Search for the cell housing the specified text and yield its [x, y] center coordinate. 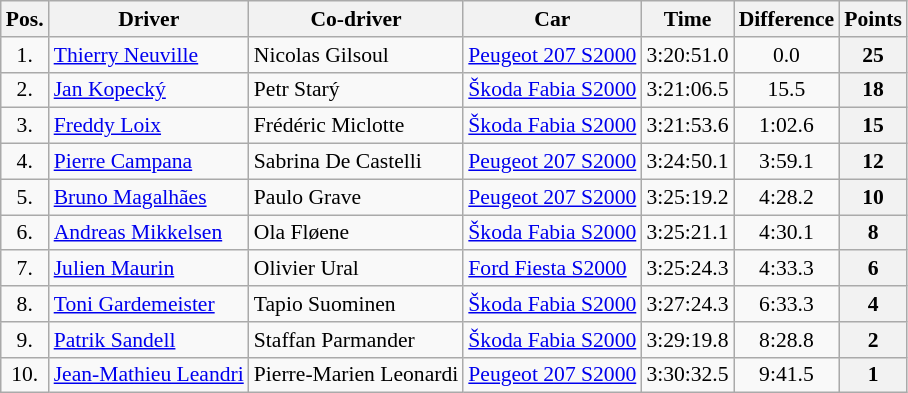
4. [25, 162]
3:25:19.2 [687, 197]
6 [873, 269]
9:41.5 [787, 375]
Pos. [25, 19]
Co-driver [356, 19]
3:30:32.5 [687, 375]
1. [25, 55]
7. [25, 269]
2. [25, 90]
Patrik Sandell [149, 340]
8:28.8 [787, 340]
4 [873, 304]
1 [873, 375]
Pierre-Marien Leonardi [356, 375]
1:02.6 [787, 126]
Staffan Parmander [356, 340]
6. [25, 233]
Points [873, 19]
Jean-Mathieu Leandri [149, 375]
5. [25, 197]
15.5 [787, 90]
12 [873, 162]
8. [25, 304]
3:25:24.3 [687, 269]
3:21:06.5 [687, 90]
Ford Fiesta S2000 [552, 269]
Nicolas Gilsoul [356, 55]
0.0 [787, 55]
Paulo Grave [356, 197]
4:33.3 [787, 269]
Tapio Suominen [356, 304]
18 [873, 90]
3:59.1 [787, 162]
2 [873, 340]
Bruno Magalhães [149, 197]
25 [873, 55]
10. [25, 375]
3:21:53.6 [687, 126]
Pierre Campana [149, 162]
Toni Gardemeister [149, 304]
3:27:24.3 [687, 304]
Olivier Ural [356, 269]
4:30.1 [787, 233]
10 [873, 197]
4:28.2 [787, 197]
Andreas Mikkelsen [149, 233]
Time [687, 19]
Frédéric Miclotte [356, 126]
8 [873, 233]
9. [25, 340]
Sabrina De Castelli [356, 162]
3. [25, 126]
Difference [787, 19]
Jan Kopecký [149, 90]
Car [552, 19]
Thierry Neuville [149, 55]
15 [873, 126]
Julien Maurin [149, 269]
3:25:21.1 [687, 233]
3:20:51.0 [687, 55]
Petr Starý [356, 90]
6:33.3 [787, 304]
Driver [149, 19]
3:29:19.8 [687, 340]
3:24:50.1 [687, 162]
Freddy Loix [149, 126]
Ola Fløene [356, 233]
